Find where the given text appears and provide that cell's center as (x, y) coordinate. 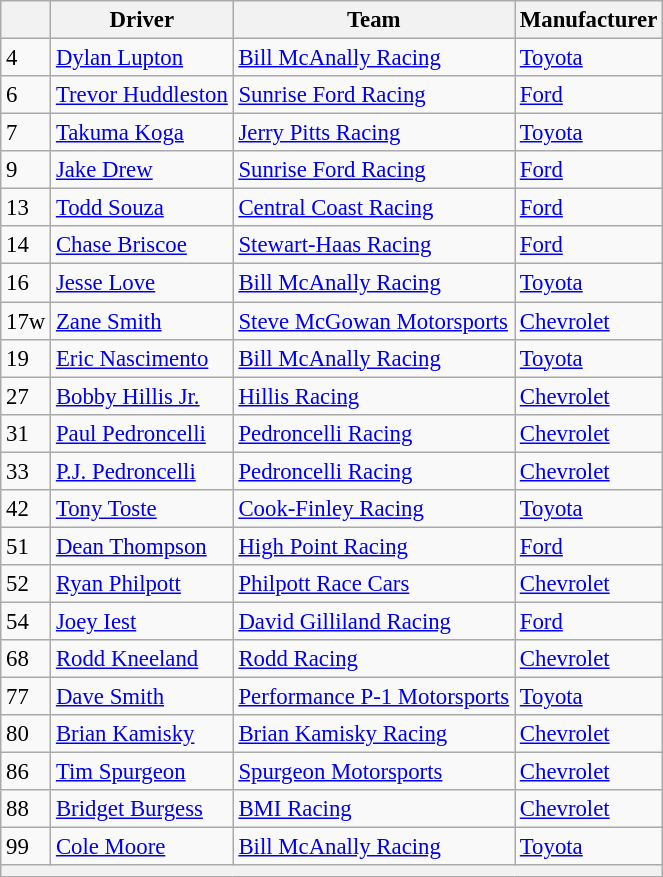
Zane Smith (142, 321)
6 (26, 95)
BMI Racing (374, 809)
Tim Spurgeon (142, 772)
Takuma Koga (142, 133)
Rodd Kneeland (142, 659)
52 (26, 584)
Performance P-1 Motorsports (374, 697)
Eric Nascimento (142, 358)
Joey Iest (142, 621)
31 (26, 433)
P.J. Pedroncelli (142, 471)
Rodd Racing (374, 659)
51 (26, 546)
17w (26, 321)
99 (26, 847)
Team (374, 20)
77 (26, 697)
Dean Thompson (142, 546)
86 (26, 772)
Jerry Pitts Racing (374, 133)
High Point Racing (374, 546)
Paul Pedroncelli (142, 433)
4 (26, 58)
54 (26, 621)
Ryan Philpott (142, 584)
Bobby Hillis Jr. (142, 396)
Hillis Racing (374, 396)
Jake Drew (142, 170)
27 (26, 396)
Brian Kamisky Racing (374, 734)
16 (26, 283)
42 (26, 509)
Tony Toste (142, 509)
Dylan Lupton (142, 58)
Trevor Huddleston (142, 95)
14 (26, 245)
7 (26, 133)
Spurgeon Motorsports (374, 772)
Chase Briscoe (142, 245)
Cook-Finley Racing (374, 509)
9 (26, 170)
Central Coast Racing (374, 208)
Brian Kamisky (142, 734)
19 (26, 358)
33 (26, 471)
Dave Smith (142, 697)
80 (26, 734)
Cole Moore (142, 847)
David Gilliland Racing (374, 621)
13 (26, 208)
Manufacturer (588, 20)
Jesse Love (142, 283)
Steve McGowan Motorsports (374, 321)
Bridget Burgess (142, 809)
Stewart-Haas Racing (374, 245)
Driver (142, 20)
68 (26, 659)
88 (26, 809)
Todd Souza (142, 208)
Philpott Race Cars (374, 584)
